From the cell containing the given text, extract its center point as [X, Y] coordinate. 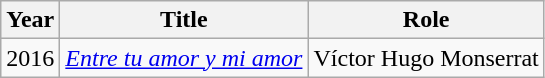
Year [30, 20]
Title [184, 20]
Víctor Hugo Monserrat [426, 58]
Role [426, 20]
2016 [30, 58]
Entre tu amor y mi amor [184, 58]
